Capture the cell that displays the provided text and extract its [X, Y] central coordinate. 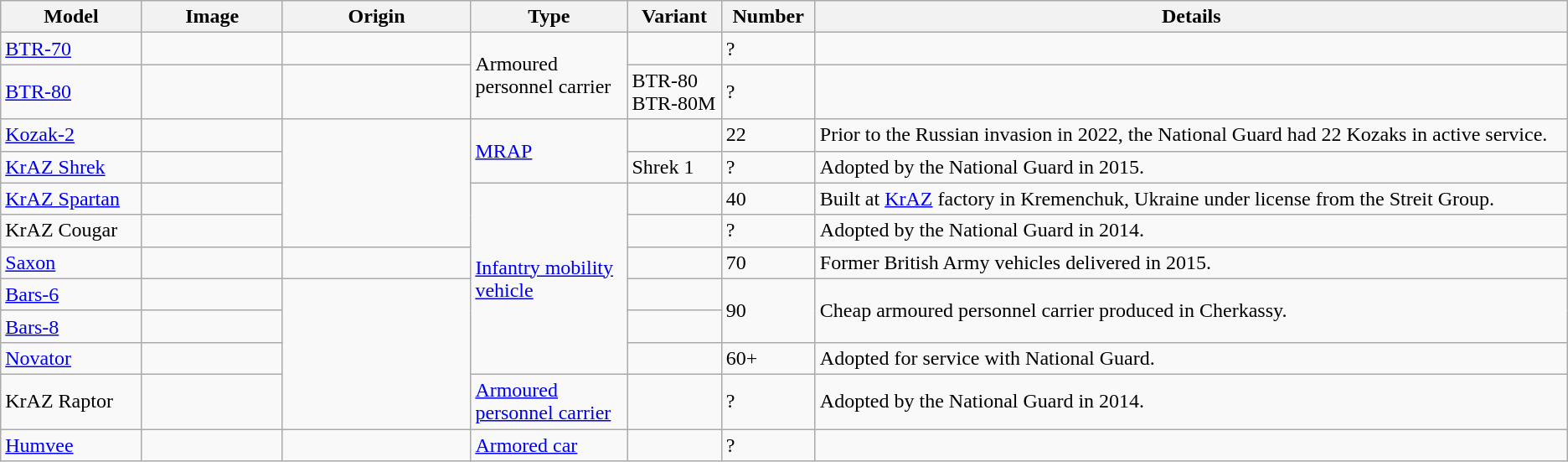
Adopted by the National Guard in 2015. [1191, 167]
Novator [71, 358]
Armored car [549, 445]
KrAZ Cougar [71, 231]
BTR-80 [71, 92]
Variant [674, 17]
Bars-6 [71, 294]
KrAZ Spartan [71, 199]
BTR-80BTR-80M [674, 92]
Model [71, 17]
Shrek 1 [674, 167]
60+ [768, 358]
Cheap armoured personnel carrier produced in Cherkassy. [1191, 310]
KrAZ Shrek [71, 167]
BTR-70 [71, 49]
Bars-8 [71, 326]
Built at KrAZ factory in Kremenchuk, Ukraine under license from the Streit Group. [1191, 199]
Type [549, 17]
Humvee [71, 445]
Image [212, 17]
Origin [376, 17]
40 [768, 199]
MRAP [549, 151]
Prior to the Russian invasion in 2022, the National Guard had 22 Kozaks in active service. [1191, 135]
Kozak-2 [71, 135]
Infantry mobility vehicle [549, 278]
KrAZ Raptor [71, 401]
Details [1191, 17]
Number [768, 17]
Saxon [71, 262]
70 [768, 262]
Former British Army vehicles delivered in 2015. [1191, 262]
22 [768, 135]
90 [768, 310]
Adopted for service with National Guard. [1191, 358]
